Return the (x, y) coordinate for the center point of the cell that contains the specified text.  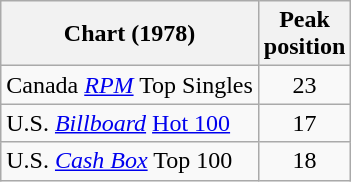
Chart (1978) (130, 34)
18 (304, 161)
Canada RPM Top Singles (130, 85)
17 (304, 123)
23 (304, 85)
U.S. Cash Box Top 100 (130, 161)
Peakposition (304, 34)
U.S. Billboard Hot 100 (130, 123)
